From the cell containing the given text, extract its center point as [x, y] coordinate. 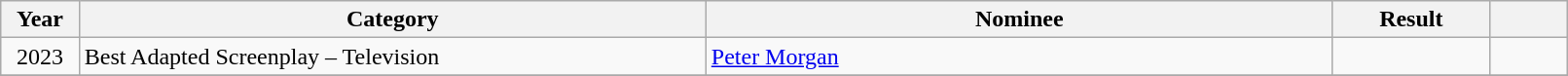
Result [1411, 19]
Year [40, 19]
Nominee [1019, 19]
Peter Morgan [1019, 57]
Category [392, 19]
Best Adapted Screenplay – Television [392, 57]
2023 [40, 57]
